Determine the (X, Y) coordinate at the center of the cell enclosing the given text.  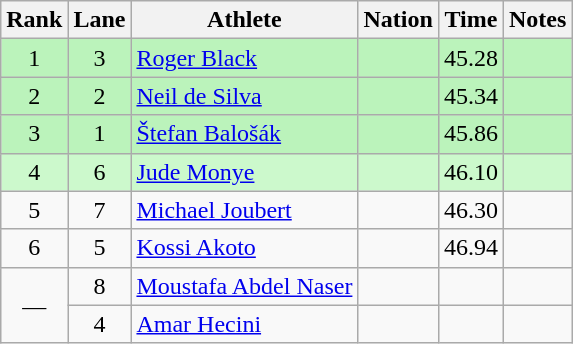
Štefan Balošák (244, 134)
Kossi Akoto (244, 248)
46.10 (470, 172)
Athlete (244, 20)
Lane (100, 20)
Neil de Silva (244, 96)
45.34 (470, 96)
Nation (398, 20)
Amar Hecini (244, 324)
Roger Black (244, 58)
46.94 (470, 248)
Time (470, 20)
— (34, 305)
45.28 (470, 58)
Notes (537, 20)
Jude Monye (244, 172)
7 (100, 210)
Michael Joubert (244, 210)
Moustafa Abdel Naser (244, 286)
46.30 (470, 210)
45.86 (470, 134)
8 (100, 286)
Rank (34, 20)
